Extract the [X, Y] coordinate from the center of the cell holding the provided text.  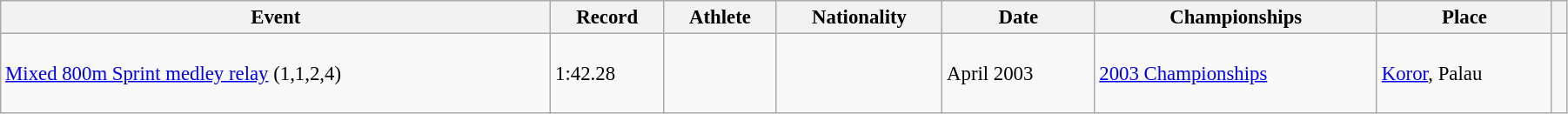
1:42.28 [607, 74]
Date [1018, 17]
Record [607, 17]
Championships [1236, 17]
Mixed 800m Sprint medley relay (1,1,2,4) [276, 74]
2003 Championships [1236, 74]
Place [1464, 17]
Event [276, 17]
Nationality [859, 17]
Koror, Palau [1464, 74]
Athlete [720, 17]
April 2003 [1018, 74]
